Locate the cell with the specified text and output its [X, Y] center coordinate. 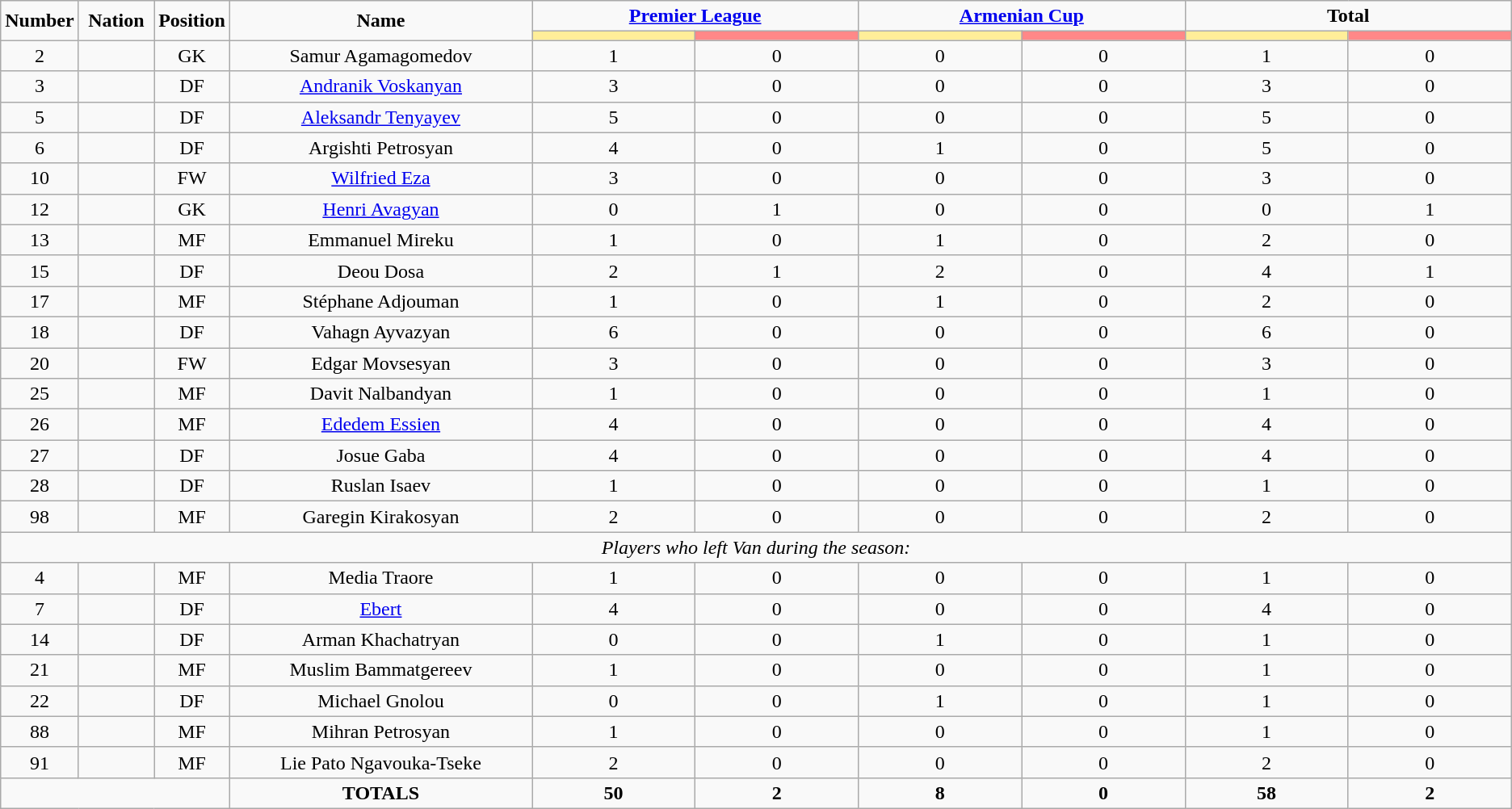
Davit Nalbandyan [380, 394]
Garegin Kirakosyan [380, 517]
22 [40, 701]
Premier League [695, 16]
20 [40, 363]
50 [613, 793]
Total [1348, 16]
Nation [116, 21]
Mihran Petrosyan [380, 731]
28 [40, 486]
Lie Pato Ngavouka-Tseke [380, 762]
18 [40, 332]
Josue Gaba [380, 455]
Michael Gnolou [380, 701]
Position [192, 21]
88 [40, 731]
Vahagn Ayvazyan [380, 332]
7 [40, 609]
Henri Avagyan [380, 209]
15 [40, 270]
Ebert [380, 609]
Media Traore [380, 578]
Name [380, 21]
Andranik Voskanyan [380, 86]
Aleksandr Tenyayev [380, 117]
Edgar Movsesyan [380, 363]
13 [40, 240]
27 [40, 455]
17 [40, 301]
14 [40, 639]
Deou Dosa [380, 270]
Arman Khachatryan [380, 639]
TOTALS [380, 793]
98 [40, 517]
21 [40, 670]
8 [940, 793]
Muslim Bammatgereev [380, 670]
Armenian Cup [1022, 16]
Stéphane Adjouman [380, 301]
Samur Agamagomedov [380, 56]
25 [40, 394]
12 [40, 209]
10 [40, 178]
Ruslan Isaev [380, 486]
58 [1266, 793]
Emmanuel Mireku [380, 240]
Players who left Van during the season: [756, 547]
91 [40, 762]
Argishti Petrosyan [380, 148]
26 [40, 425]
Wilfried Eza [380, 178]
Number [40, 21]
Ededem Essien [380, 425]
